Return (x, y) of the center of cell containing provided text 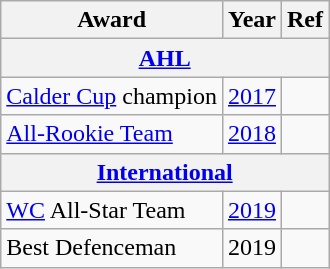
Best Defenceman (112, 248)
International (165, 172)
Year (252, 20)
All-Rookie Team (112, 134)
2018 (252, 134)
2017 (252, 96)
Award (112, 20)
Ref (306, 20)
WC All-Star Team (112, 210)
Calder Cup champion (112, 96)
AHL (165, 58)
